Pinpoint the cell where the given text exists, returning its [x, y] midpoint coordinate. 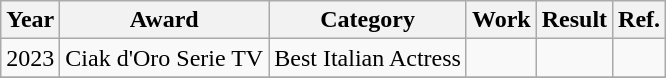
Ciak d'Oro Serie TV [164, 58]
Result [574, 20]
Best Italian Actress [368, 58]
2023 [30, 58]
Year [30, 20]
Award [164, 20]
Category [368, 20]
Ref. [640, 20]
Work [501, 20]
